Detect which cell encompasses the target text, then output its (x, y) center coordinate. 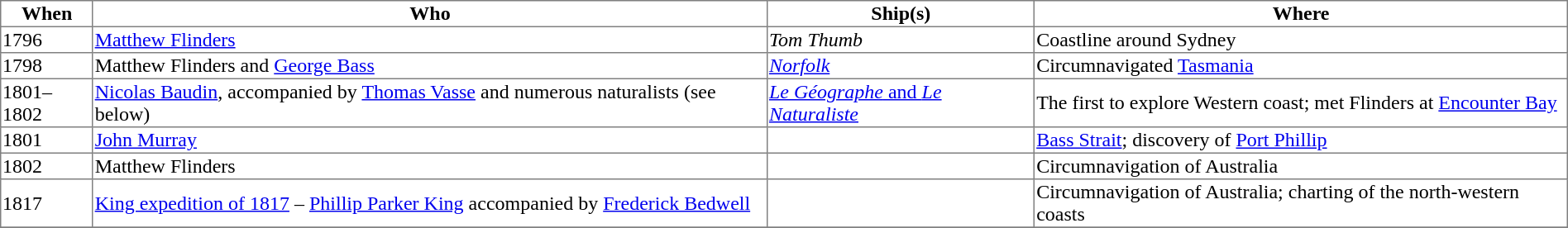
1802 (47, 166)
Circumnavigated Tasmania (1301, 66)
1801 (47, 140)
John Murray (430, 140)
Who (430, 14)
Circumnavigation of Australia (1301, 166)
1801–1802 (47, 102)
Le Géographe and Le Naturaliste (901, 102)
Where (1301, 14)
Nicolas Baudin, accompanied by Thomas Vasse and numerous naturalists (see below) (430, 102)
Circumnavigation of Australia; charting of the north-western coasts (1301, 203)
The first to explore Western coast; met Flinders at Encounter Bay (1301, 102)
Bass Strait; discovery of Port Phillip (1301, 140)
Norfolk (901, 66)
King expedition of 1817 – Phillip Parker King accompanied by Frederick Bedwell (430, 203)
Tom Thumb (901, 40)
When (47, 14)
Matthew Flinders and George Bass (430, 66)
1796 (47, 40)
1798 (47, 66)
1817 (47, 203)
Ship(s) (901, 14)
Coastline around Sydney (1301, 40)
